Detect which cell encompasses the target text, then output its [X, Y] center coordinate. 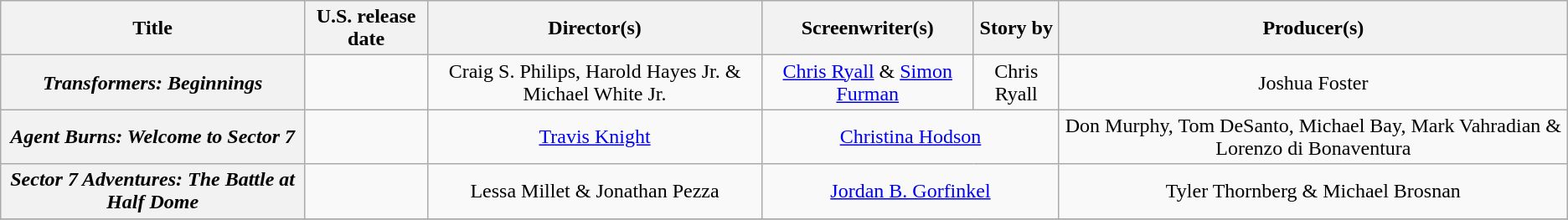
Screenwriter(s) [868, 28]
Director(s) [595, 28]
Craig S. Philips, Harold Hayes Jr. & Michael White Jr. [595, 82]
Sector 7 Adventures: The Battle at Half Dome [152, 191]
Joshua Foster [1313, 82]
Tyler Thornberg & Michael Brosnan [1313, 191]
Jordan B. Gorfinkel [910, 191]
Chris Ryall & Simon Furman [868, 82]
Story by [1016, 28]
Title [152, 28]
Christina Hodson [910, 137]
Chris Ryall [1016, 82]
Transformers: Beginnings [152, 82]
Agent Burns: Welcome to Sector 7 [152, 137]
Lessa Millet & Jonathan Pezza [595, 191]
U.S. release date [367, 28]
Travis Knight [595, 137]
Producer(s) [1313, 28]
Don Murphy, Tom DeSanto, Michael Bay, Mark Vahradian & Lorenzo di Bonaventura [1313, 137]
